Return [x, y] of the center of cell containing provided text 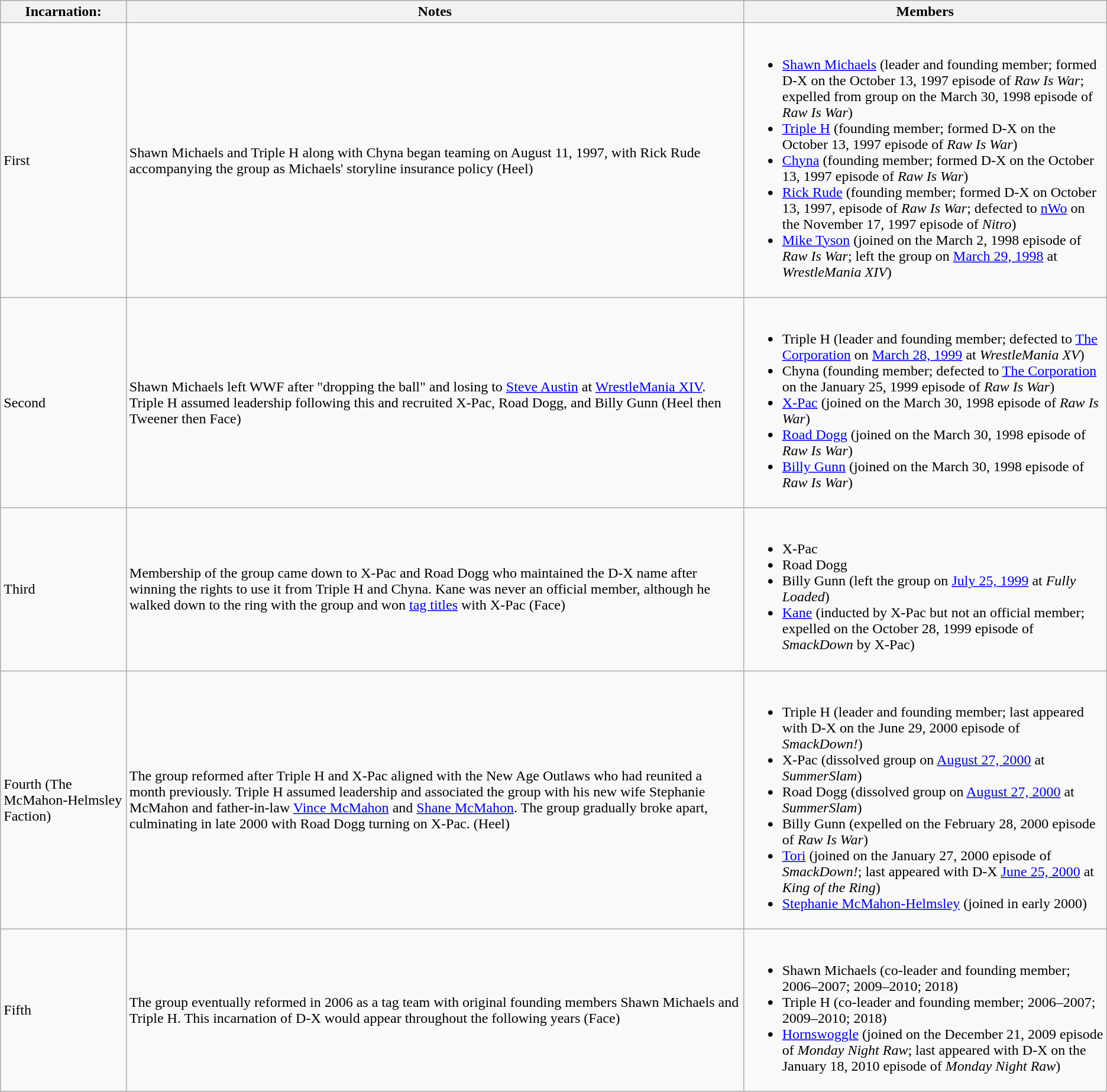
Third [64, 589]
Incarnation: [64, 12]
Fifth [64, 1010]
Notes [435, 12]
First [64, 160]
Fourth (The McMahon-Helmsley Faction) [64, 799]
Members [925, 12]
Second [64, 403]
